Detect which cell encompasses the target text, then output its (X, Y) center coordinate. 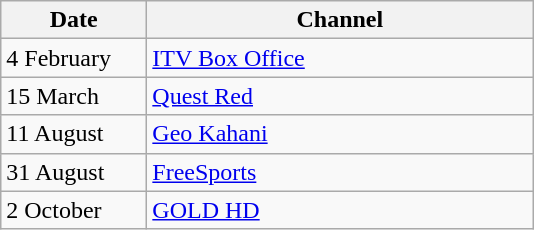
31 August (74, 172)
FreeSports (340, 172)
11 August (74, 134)
GOLD HD (340, 210)
15 March (74, 96)
ITV Box Office (340, 58)
Geo Kahani (340, 134)
2 October (74, 210)
Channel (340, 20)
4 February (74, 58)
Quest Red (340, 96)
Date (74, 20)
